Pinpoint the cell where the given text exists, returning its [X, Y] midpoint coordinate. 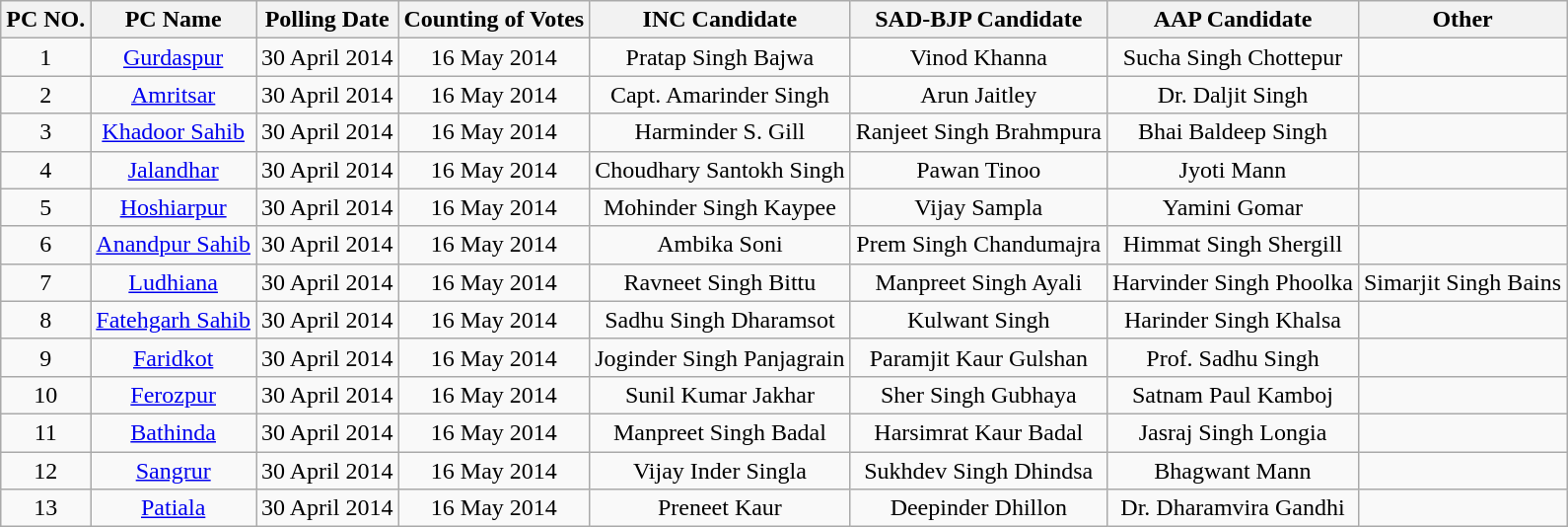
2 [45, 95]
Arun Jaitley [978, 95]
Sukhdev Singh Dhindsa [978, 471]
3 [45, 132]
Harminder S. Gill [720, 132]
Paramjit Kaur Gulshan [978, 357]
13 [45, 508]
Ravneet Singh Bittu [720, 282]
Jalandhar [174, 170]
Sunil Kumar Jakhar [720, 395]
Jyoti Mann [1233, 170]
Fatehgarh Sahib [174, 320]
Counting of Votes [494, 20]
4 [45, 170]
SAD-BJP Candidate [978, 20]
Patiala [174, 508]
6 [45, 245]
Simarjit Singh Bains [1461, 282]
PC Name [174, 20]
AAP Candidate [1233, 20]
Mohinder Singh Kaypee [720, 207]
1 [45, 57]
Ferozpur [174, 395]
Manpreet Singh Badal [720, 432]
Anandpur Sahib [174, 245]
Satnam Paul Kamboj [1233, 395]
Capt. Amarinder Singh [720, 95]
Preneet Kaur [720, 508]
Jasraj Singh Longia [1233, 432]
12 [45, 471]
Prof. Sadhu Singh [1233, 357]
Harvinder Singh Phoolka [1233, 282]
Deepinder Dhillon [978, 508]
Dr. Dharamvira Gandhi [1233, 508]
Joginder Singh Panjagrain [720, 357]
7 [45, 282]
Himmat Singh Shergill [1233, 245]
Pratap Singh Bajwa [720, 57]
9 [45, 357]
Polling Date [327, 20]
Harinder Singh Khalsa [1233, 320]
Sangrur [174, 471]
Vijay Sampla [978, 207]
Amritsar [174, 95]
Bathinda [174, 432]
10 [45, 395]
5 [45, 207]
PC NO. [45, 20]
Harsimrat Kaur Badal [978, 432]
Manpreet Singh Ayali [978, 282]
Sadhu Singh Dharamsot [720, 320]
Ludhiana [174, 282]
Yamini Gomar [1233, 207]
Pawan Tinoo [978, 170]
Bhai Baldeep Singh [1233, 132]
Bhagwant Mann [1233, 471]
Vijay Inder Singla [720, 471]
Prem Singh Chandumajra [978, 245]
Other [1461, 20]
Hoshiarpur [174, 207]
Gurdaspur [174, 57]
Faridkot [174, 357]
Ambika Soni [720, 245]
11 [45, 432]
Sher Singh Gubhaya [978, 395]
Dr. Daljit Singh [1233, 95]
8 [45, 320]
Choudhary Santokh Singh [720, 170]
INC Candidate [720, 20]
Khadoor Sahib [174, 132]
Kulwant Singh [978, 320]
Ranjeet Singh Brahmpura [978, 132]
Vinod Khanna [978, 57]
Sucha Singh Chottepur [1233, 57]
